For the text-containing cell, return its midpoint in [X, Y] coordinate format. 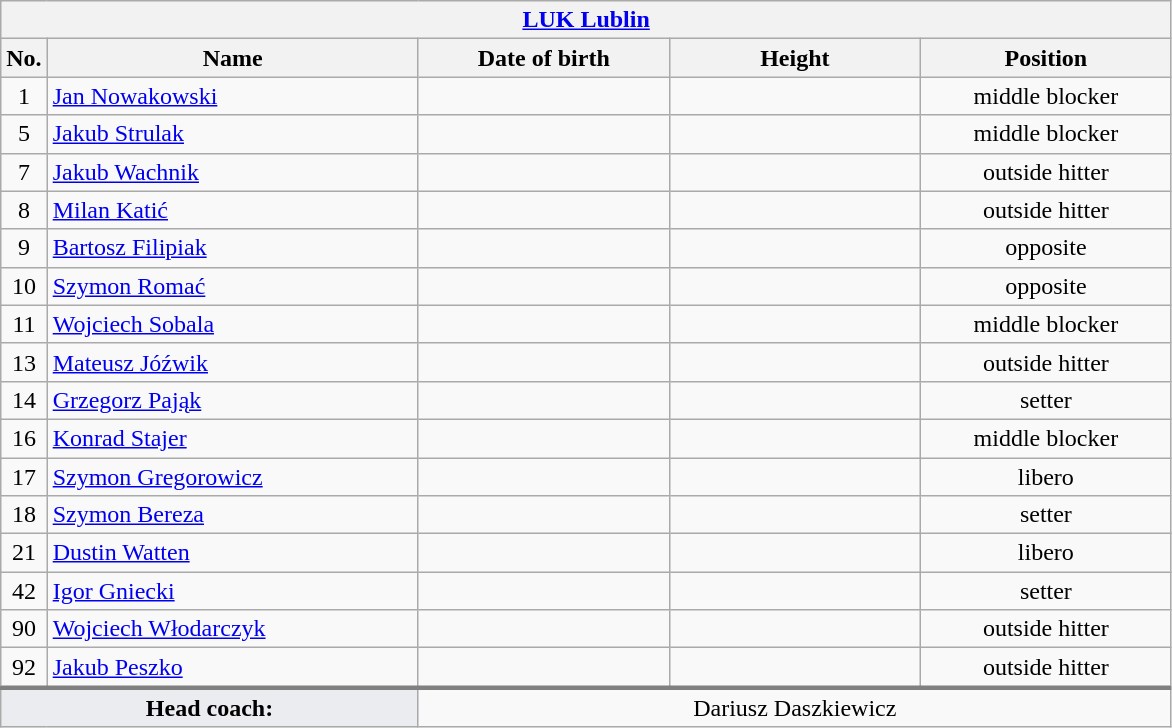
10 [24, 286]
5 [24, 134]
90 [24, 629]
Mateusz Jóźwik [232, 362]
42 [24, 591]
Grzegorz Pająk [232, 400]
18 [24, 515]
Konrad Stajer [232, 438]
Wojciech Sobala [232, 324]
Jakub Wachnik [232, 172]
Dustin Watten [232, 553]
Date of birth [544, 58]
Dariusz Daszkiewicz [794, 707]
11 [24, 324]
1 [24, 96]
Height [794, 58]
Szymon Gregorowicz [232, 477]
Igor Gniecki [232, 591]
92 [24, 668]
13 [24, 362]
17 [24, 477]
Wojciech Włodarczyk [232, 629]
Head coach: [210, 707]
Name [232, 58]
Jakub Peszko [232, 668]
8 [24, 210]
16 [24, 438]
14 [24, 400]
21 [24, 553]
No. [24, 58]
LUK Lublin [586, 20]
Milan Katić [232, 210]
Bartosz Filipiak [232, 248]
Jakub Strulak [232, 134]
Szymon Bereza [232, 515]
Position [1046, 58]
7 [24, 172]
Jan Nowakowski [232, 96]
9 [24, 248]
Szymon Romać [232, 286]
